Locate the cell with the specified text and output its [X, Y] center coordinate. 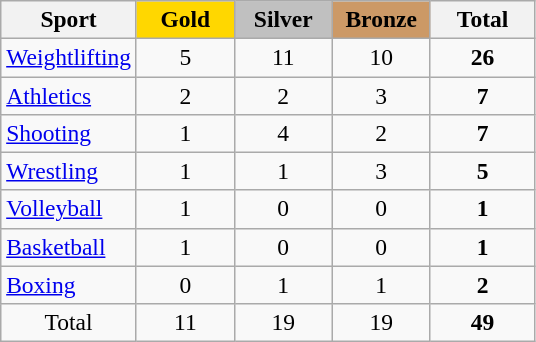
26 [482, 57]
Boxing [69, 285]
Shooting [69, 133]
Sport [69, 19]
Athletics [69, 95]
Wrestling [69, 171]
4 [283, 133]
Basketball [69, 247]
Silver [283, 19]
Weightlifting [69, 57]
10 [381, 57]
Volleyball [69, 209]
Gold [185, 19]
49 [482, 322]
Bronze [381, 19]
